Return [X, Y] of the center of cell containing provided text 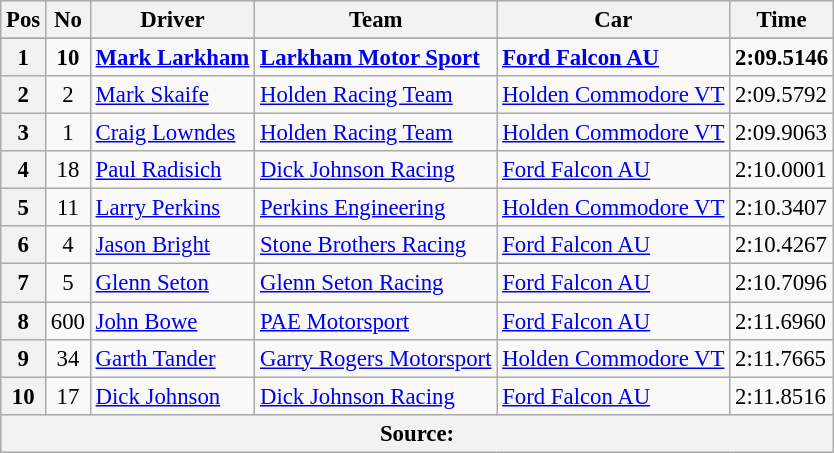
Glenn Seton Racing [376, 283]
Team [376, 20]
9 [24, 358]
8 [24, 321]
2:11.8516 [782, 396]
Pos [24, 20]
17 [68, 396]
2:10.7096 [782, 283]
Driver [172, 20]
2:11.7665 [782, 358]
PAE Motorsport [376, 321]
Car [614, 20]
34 [68, 358]
Garth Tander [172, 358]
2:11.6960 [782, 321]
2:10.0001 [782, 170]
Jason Bright [172, 245]
Garry Rogers Motorsport [376, 358]
Mark Larkham [172, 58]
3 [24, 133]
7 [24, 283]
Mark Skaife [172, 95]
6 [24, 245]
John Bowe [172, 321]
2:09.9063 [782, 133]
11 [68, 208]
Dick Johnson [172, 396]
600 [68, 321]
2:09.5146 [782, 58]
Perkins Engineering [376, 208]
Larry Perkins [172, 208]
Paul Radisich [172, 170]
Craig Lowndes [172, 133]
2:09.5792 [782, 95]
2:10.4267 [782, 245]
Glenn Seton [172, 283]
Larkham Motor Sport [376, 58]
Source: [418, 433]
Stone Brothers Racing [376, 245]
Time [782, 20]
No [68, 20]
2:10.3407 [782, 208]
18 [68, 170]
